Search for the cell housing the specified text and yield its (X, Y) center coordinate. 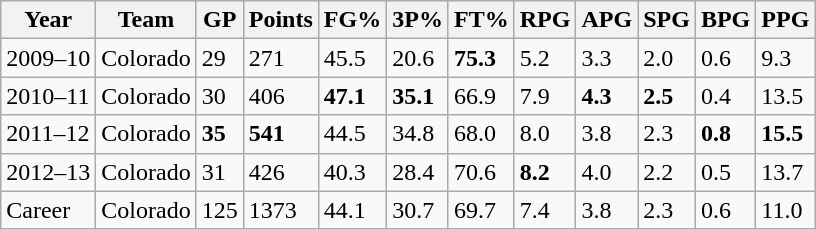
20.6 (418, 58)
0.5 (725, 172)
7.4 (545, 210)
1373 (280, 210)
8.0 (545, 134)
Career (48, 210)
2009–10 (48, 58)
70.6 (481, 172)
35.1 (418, 96)
Year (48, 20)
125 (220, 210)
4.0 (607, 172)
5.2 (545, 58)
29 (220, 58)
3P% (418, 20)
9.3 (786, 58)
Points (280, 20)
31 (220, 172)
271 (280, 58)
28.4 (418, 172)
7.9 (545, 96)
406 (280, 96)
BPG (725, 20)
30.7 (418, 210)
Team (146, 20)
35 (220, 134)
426 (280, 172)
FT% (481, 20)
47.1 (352, 96)
44.1 (352, 210)
541 (280, 134)
15.5 (786, 134)
68.0 (481, 134)
13.5 (786, 96)
SPG (667, 20)
8.2 (545, 172)
APG (607, 20)
40.3 (352, 172)
4.3 (607, 96)
44.5 (352, 134)
GP (220, 20)
2.5 (667, 96)
34.8 (418, 134)
13.7 (786, 172)
2011–12 (48, 134)
75.3 (481, 58)
0.8 (725, 134)
2.2 (667, 172)
11.0 (786, 210)
FG% (352, 20)
2012–13 (48, 172)
66.9 (481, 96)
69.7 (481, 210)
3.3 (607, 58)
RPG (545, 20)
2010–11 (48, 96)
45.5 (352, 58)
30 (220, 96)
0.4 (725, 96)
2.0 (667, 58)
PPG (786, 20)
